Identify which cell holds the provided text, then report its [x, y] central coordinate. 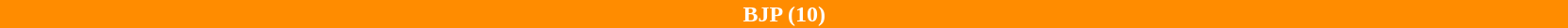
BJP (10) [784, 14]
